Identify which cell holds the provided text, then report its (X, Y) central coordinate. 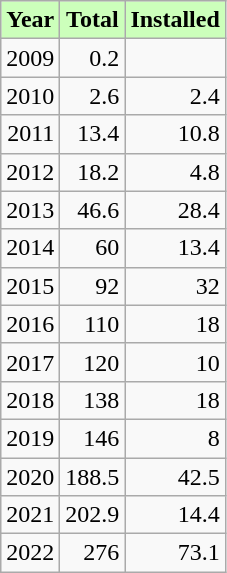
Installed (175, 20)
276 (92, 553)
60 (92, 248)
14.4 (175, 515)
Year (30, 20)
2022 (30, 553)
10 (175, 362)
18.2 (92, 172)
2011 (30, 134)
2017 (30, 362)
2016 (30, 324)
2019 (30, 438)
2.6 (92, 96)
138 (92, 400)
28.4 (175, 210)
2013 (30, 210)
46.6 (92, 210)
120 (92, 362)
202.9 (92, 515)
0.2 (92, 58)
2015 (30, 286)
73.1 (175, 553)
2.4 (175, 96)
2012 (30, 172)
110 (92, 324)
2021 (30, 515)
2018 (30, 400)
Total (92, 20)
92 (92, 286)
2010 (30, 96)
146 (92, 438)
8 (175, 438)
4.8 (175, 172)
2020 (30, 477)
188.5 (92, 477)
10.8 (175, 134)
2009 (30, 58)
2014 (30, 248)
42.5 (175, 477)
32 (175, 286)
